Extract the [X, Y] coordinate from the center of the cell holding the provided text.  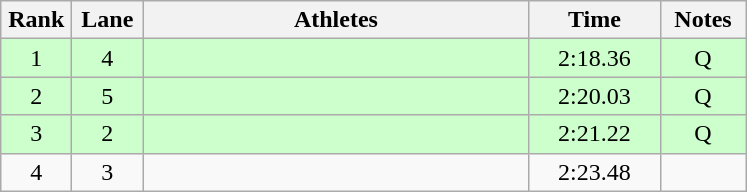
5 [108, 96]
Notes [703, 20]
Athletes [336, 20]
1 [36, 58]
2:21.22 [594, 134]
Time [594, 20]
Lane [108, 20]
2:20.03 [594, 96]
2:23.48 [594, 172]
2:18.36 [594, 58]
Rank [36, 20]
